Return [X, Y] of the center of cell containing provided text 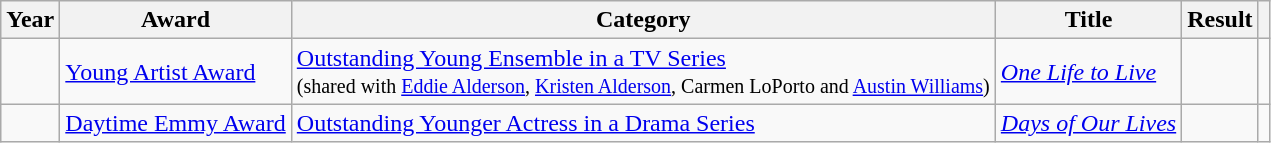
One Life to Live [1088, 72]
Award [176, 20]
Category [643, 20]
Title [1088, 20]
Outstanding Young Ensemble in a TV Series(shared with Eddie Alderson, Kristen Alderson, Carmen LoPorto and Austin Williams) [643, 72]
Young Artist Award [176, 72]
Result [1220, 20]
Daytime Emmy Award [176, 123]
Outstanding Younger Actress in a Drama Series [643, 123]
Days of Our Lives [1088, 123]
Year [30, 20]
